Output the (x, y) coordinate of the center of the cell containing the given text.  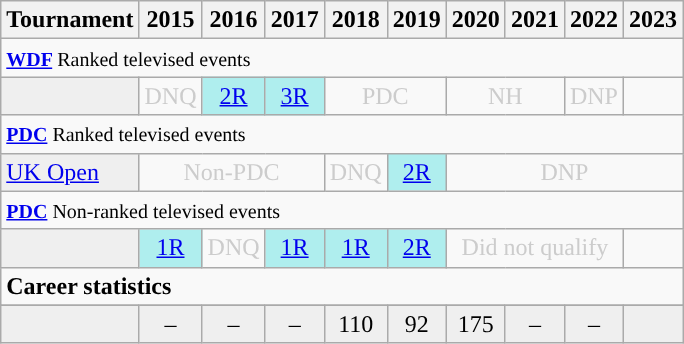
92 (416, 324)
NH (505, 96)
2019 (416, 20)
2022 (594, 20)
2023 (654, 20)
175 (476, 324)
UK Open (70, 172)
Tournament (70, 20)
2016 (234, 20)
PDC (385, 96)
PDC Non-ranked televised events (342, 210)
PDC Ranked televised events (342, 134)
Did not qualify (534, 248)
Career statistics (342, 286)
2021 (534, 20)
3R (294, 96)
2015 (170, 20)
2017 (294, 20)
2020 (476, 20)
110 (356, 324)
WDF Ranked televised events (342, 58)
Non-PDC (232, 172)
2018 (356, 20)
